Return (x, y) of the center of cell containing provided text 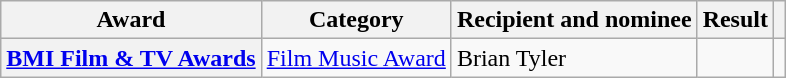
Film Music Award (356, 58)
Category (356, 20)
BMI Film & TV Awards (131, 58)
Brian Tyler (574, 58)
Award (131, 20)
Result (735, 20)
Recipient and nominee (574, 20)
